Identify which cell holds the provided text, then report its (X, Y) central coordinate. 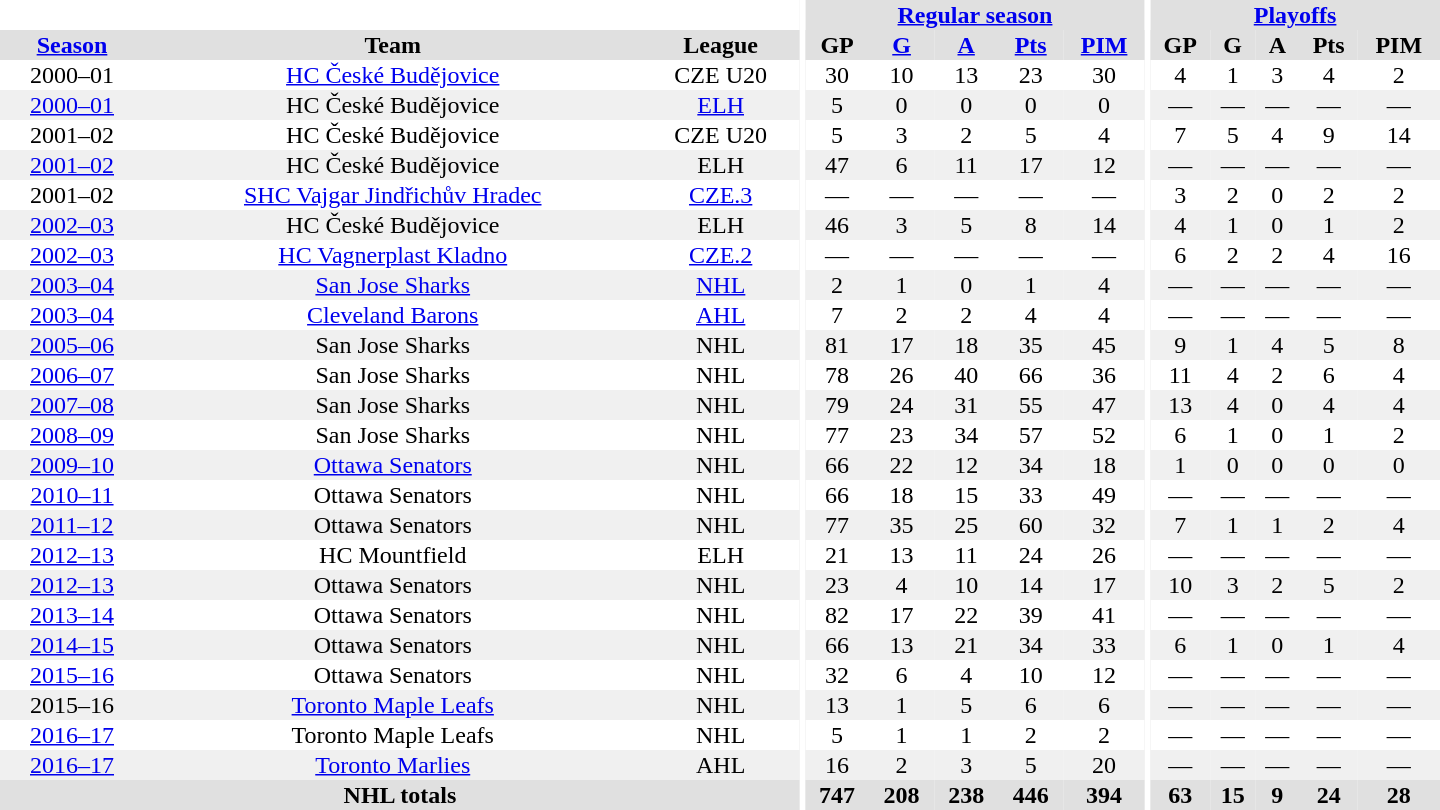
63 (1180, 795)
2013–14 (72, 615)
41 (1104, 615)
28 (1399, 795)
CZE.3 (720, 195)
2011–12 (72, 525)
2007–08 (72, 405)
25 (966, 525)
57 (1030, 435)
2010–11 (72, 495)
Regular season (975, 15)
78 (838, 375)
81 (838, 345)
79 (838, 405)
82 (838, 615)
League (720, 45)
238 (966, 795)
55 (1030, 405)
446 (1030, 795)
31 (966, 405)
60 (1030, 525)
CZE.2 (720, 255)
Playoffs (1295, 15)
2008–09 (72, 435)
HC Vagnerplast Kladno (392, 255)
208 (902, 795)
36 (1104, 375)
2009–10 (72, 465)
2006–07 (72, 375)
HC Mountfield (392, 555)
39 (1030, 615)
Toronto Marlies (392, 765)
Team (392, 45)
45 (1104, 345)
40 (966, 375)
20 (1104, 765)
747 (838, 795)
Season (72, 45)
Cleveland Barons (392, 315)
46 (838, 225)
52 (1104, 435)
49 (1104, 495)
394 (1104, 795)
NHL totals (400, 795)
2014–15 (72, 645)
2005–06 (72, 345)
SHC Vajgar Jindřichův Hradec (392, 195)
